Output the [x, y] coordinate of the center of the cell containing the given text.  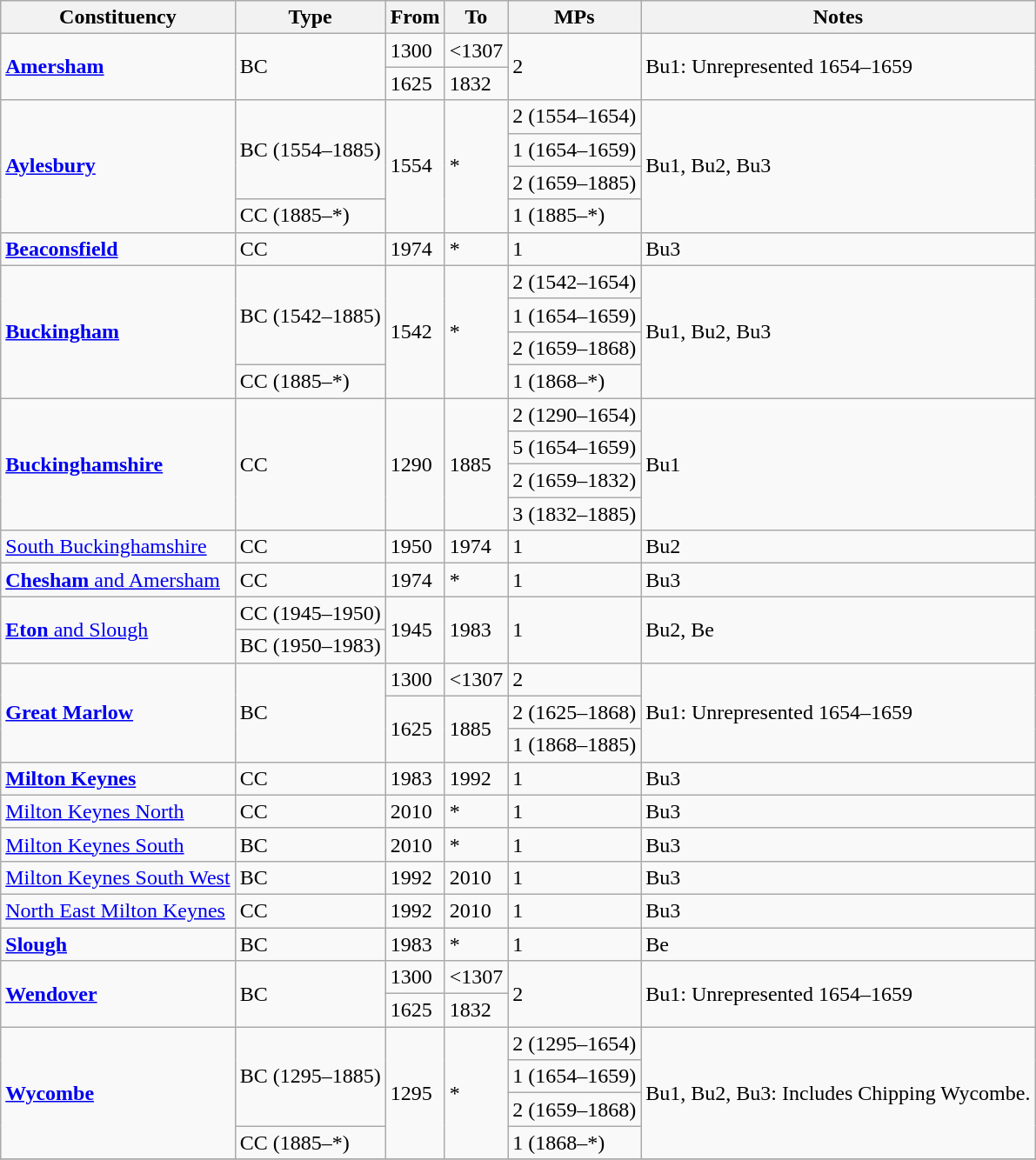
Bu1 [839, 464]
Type [310, 17]
2 (1290–1654) [574, 415]
From [415, 17]
Milton Keynes North [118, 811]
North East Milton Keynes [118, 910]
Bu2 [839, 547]
2 (1542–1654) [574, 282]
Be [839, 943]
Aylesbury [118, 166]
Wendover [118, 994]
1945 [415, 630]
3 (1832–1885) [574, 514]
Milton Keynes South West [118, 877]
Great Marlow [118, 712]
BC (1542–1885) [310, 315]
BC (1950–1983) [310, 646]
2 (1659–1832) [574, 481]
2 (1625–1868) [574, 712]
South Buckinghamshire [118, 547]
Beaconsfield [118, 249]
To [477, 17]
Slough [118, 943]
1554 [415, 166]
BC (1295–1885) [310, 1077]
BC (1554–1885) [310, 150]
Wycombe [118, 1093]
Amersham [118, 67]
MPs [574, 17]
1290 [415, 464]
Milton Keynes [118, 778]
1950 [415, 547]
1295 [415, 1093]
CC (1945–1950) [310, 613]
Bu2, Be [839, 630]
Eton and Slough [118, 630]
2 (1659–1885) [574, 183]
Bu1, Bu2, Bu3: Includes Chipping Wycombe. [839, 1093]
Notes [839, 17]
Buckingham [118, 331]
1 (1868–1885) [574, 745]
5 (1654–1659) [574, 448]
2 (1295–1654) [574, 1043]
2 (1554–1654) [574, 117]
1542 [415, 331]
Chesham and Amersham [118, 580]
Buckinghamshire [118, 464]
1 (1885–*) [574, 216]
Constituency [118, 17]
Milton Keynes South [118, 844]
